Identify which cell holds the provided text, then report its (X, Y) central coordinate. 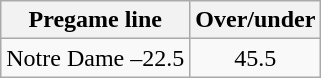
45.5 (256, 58)
Over/under (256, 20)
Notre Dame –22.5 (96, 58)
Pregame line (96, 20)
